Return (X, Y) of the center of cell containing provided text 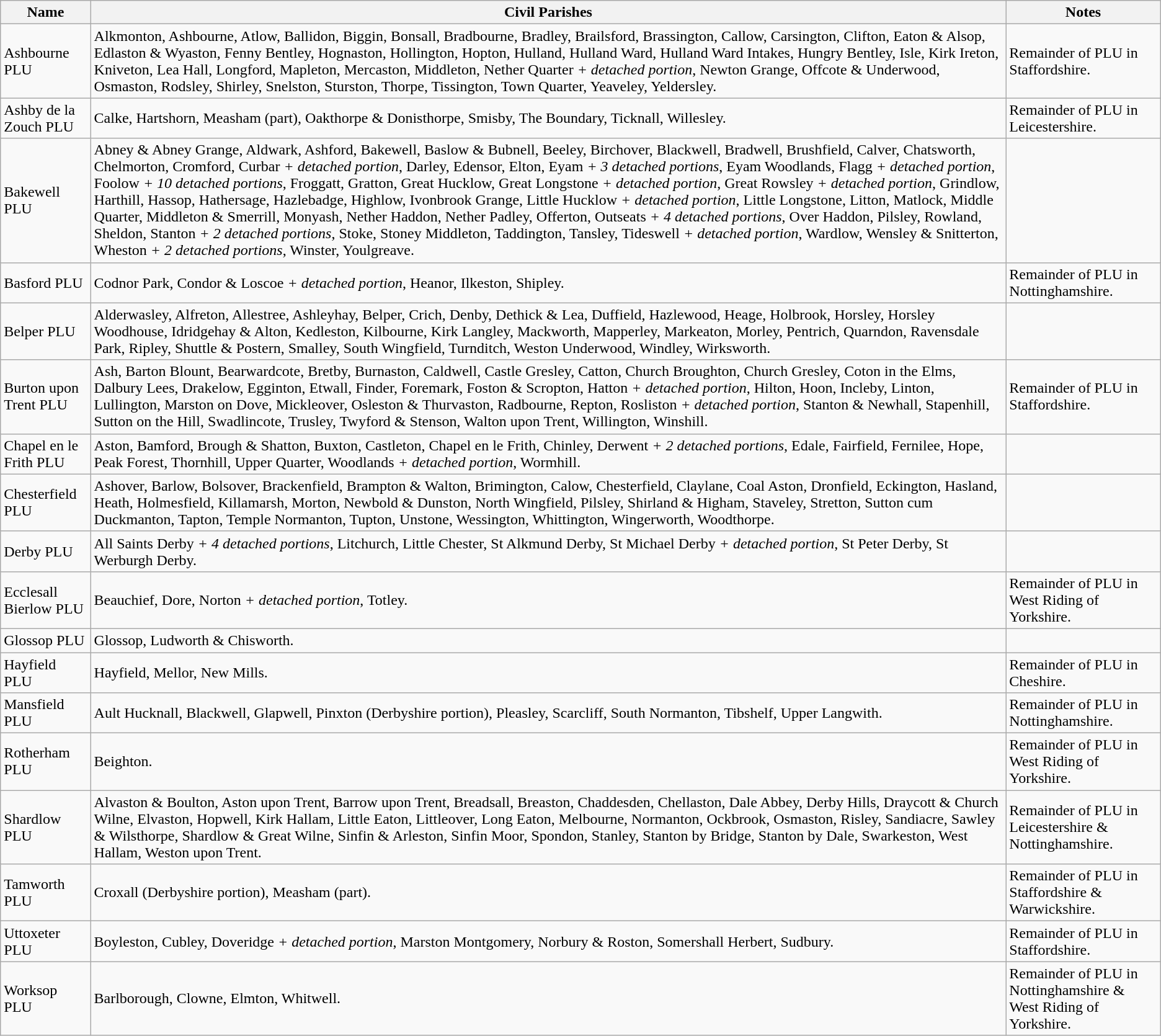
Croxall (Derbyshire portion), Measham (part). (548, 893)
Remainder of PLU in Cheshire. (1083, 672)
Beauchief, Dore, Norton + detached portion, Totley. (548, 600)
Belper PLU (46, 331)
Hayfield, Mellor, New Mills. (548, 672)
Derby PLU (46, 551)
Mansfield PLU (46, 713)
Boyleston, Cubley, Doveridge + detached portion, Marston Montgomery, Norbury & Roston, Somershall Herbert, Sudbury. (548, 942)
Burton upon Trent PLU (46, 397)
Remainder of PLU in Leicestershire. (1083, 118)
Worksop PLU (46, 999)
Remainder of PLU in Nottinghamshire & West Riding of Yorkshire. (1083, 999)
Name (46, 12)
Codnor Park, Condor & Loscoe + detached portion, Heanor, Ilkeston, Shipley. (548, 283)
Shardlow PLU (46, 828)
Beighton. (548, 762)
Ashbourne PLU (46, 61)
Calke, Hartshorn, Measham (part), Oakthorpe & Donisthorpe, Smisby, The Boundary, Ticknall, Willesley. (548, 118)
Ault Hucknall, Blackwell, Glapwell, Pinxton (Derbyshire portion), Pleasley, Scarcliff, South Normanton, Tibshelf, Upper Langwith. (548, 713)
Remainder of PLU in Leicestershire & Nottinghamshire. (1083, 828)
Chapel en le Frith PLU (46, 454)
Basford PLU (46, 283)
Ecclesall Bierlow PLU (46, 600)
Bakewell PLU (46, 200)
Barlborough, Clowne, Elmton, Whitwell. (548, 999)
Tamworth PLU (46, 893)
Remainder of PLU in Staffordshire & Warwickshire. (1083, 893)
Chesterfield PLU (46, 502)
Rotherham PLU (46, 762)
Glossop, Ludworth & Chisworth. (548, 640)
Notes (1083, 12)
Glossop PLU (46, 640)
Uttoxeter PLU (46, 942)
Ashby de la Zouch PLU (46, 118)
Civil Parishes (548, 12)
Hayfield PLU (46, 672)
